Extract the [x, y] coordinate from the center of the cell holding the provided text.  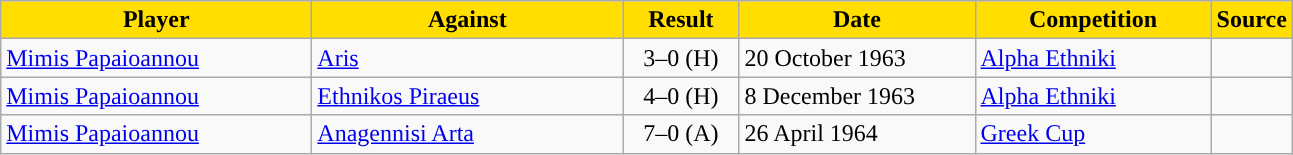
Against [468, 20]
20 October 1963 [857, 58]
Aris [468, 58]
Date [857, 20]
Anagennisi Arta [468, 134]
Source [1252, 20]
8 December 1963 [857, 96]
7–0 (Α) [681, 134]
4–0 (H) [681, 96]
Ethnikos Piraeus [468, 96]
3–0 (H) [681, 58]
26 April 1964 [857, 134]
Result [681, 20]
Player [156, 20]
Greek Cup [1093, 134]
Competition [1093, 20]
